Scan for the cell matching the given text and deliver its [X, Y] coordinate at center. 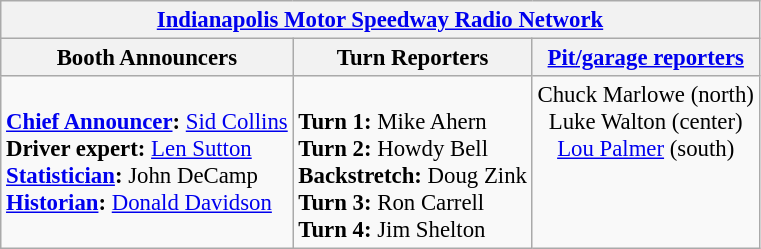
Turn 1: Mike Ahern Turn 2: Howdy Bell Backstretch: Doug Zink Turn 3: Ron Carrell Turn 4: Jim Shelton [412, 162]
Chief Announcer: Sid Collins Driver expert: Len Sutton Statistician: John DeCamp Historian: Donald Davidson [147, 162]
Turn Reporters [412, 58]
Booth Announcers [147, 58]
Pit/garage reporters [646, 58]
Chuck Marlowe (north)Luke Walton (center)Lou Palmer (south) [646, 162]
Indianapolis Motor Speedway Radio Network [380, 20]
